For the text-containing cell, return its midpoint in [X, Y] coordinate format. 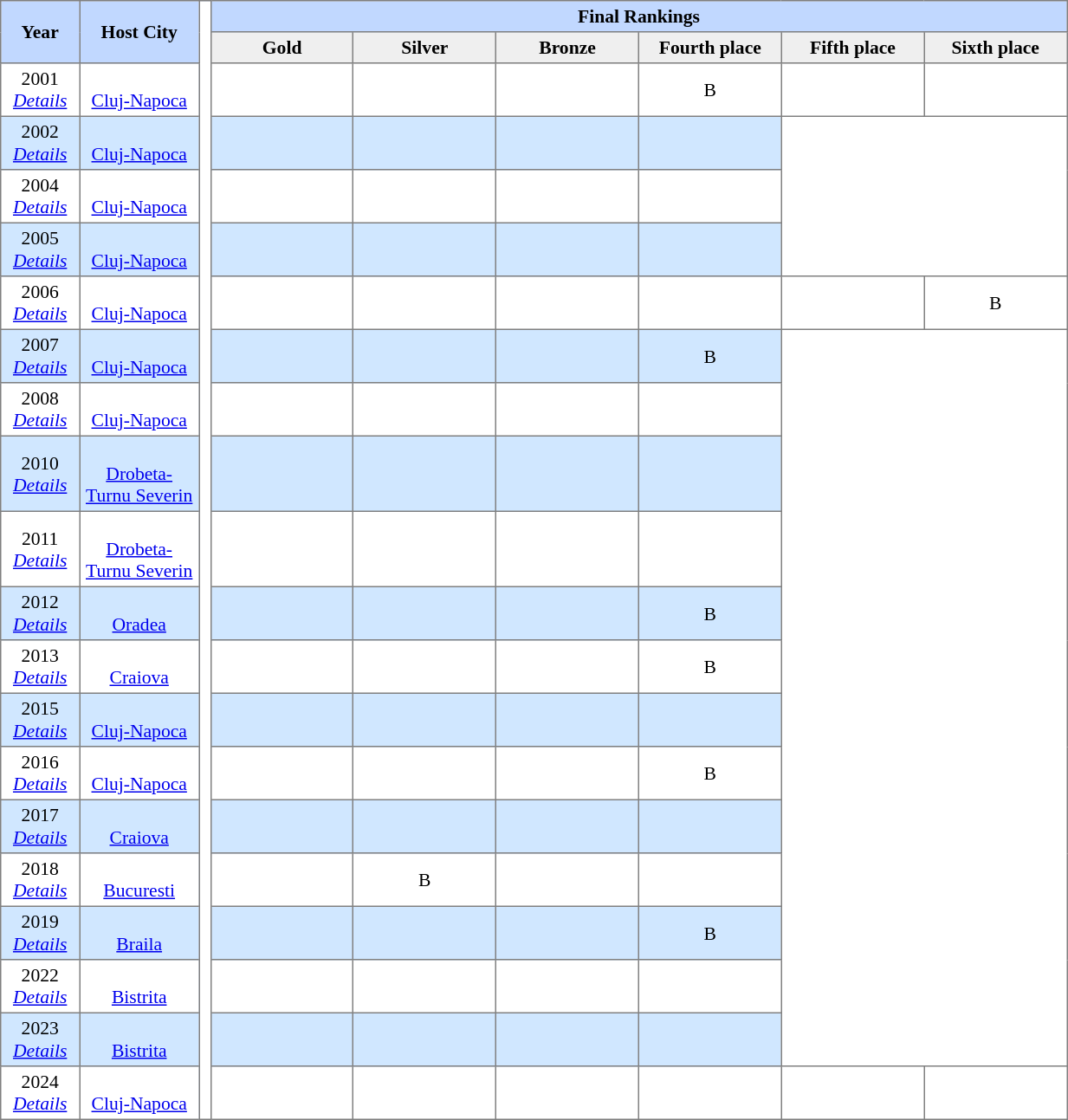
2022 Details [40, 987]
Final Rankings [638, 16]
2013 Details [40, 667]
Gold [282, 48]
Year [40, 32]
2019 Details [40, 933]
Braila [139, 933]
2005 Details [40, 249]
2010 Details [40, 473]
2011 Details [40, 549]
Host City [139, 32]
2001 Details [40, 90]
2007 Details [40, 356]
2018 Details [40, 880]
2016 Details [40, 774]
2015 Details [40, 720]
2012 Details [40, 613]
Sixth place [996, 48]
Bucuresti [139, 880]
2008 Details [40, 410]
2024 Details [40, 1093]
Fifth place [852, 48]
Bronze [568, 48]
Oradea [139, 613]
2002 Details [40, 143]
Silver [424, 48]
Fourth place [710, 48]
2023 Details [40, 1039]
2017 Details [40, 826]
2004 Details [40, 197]
2006 Details [40, 303]
